Extract the (x, y) coordinate from the center of the cell holding the provided text.  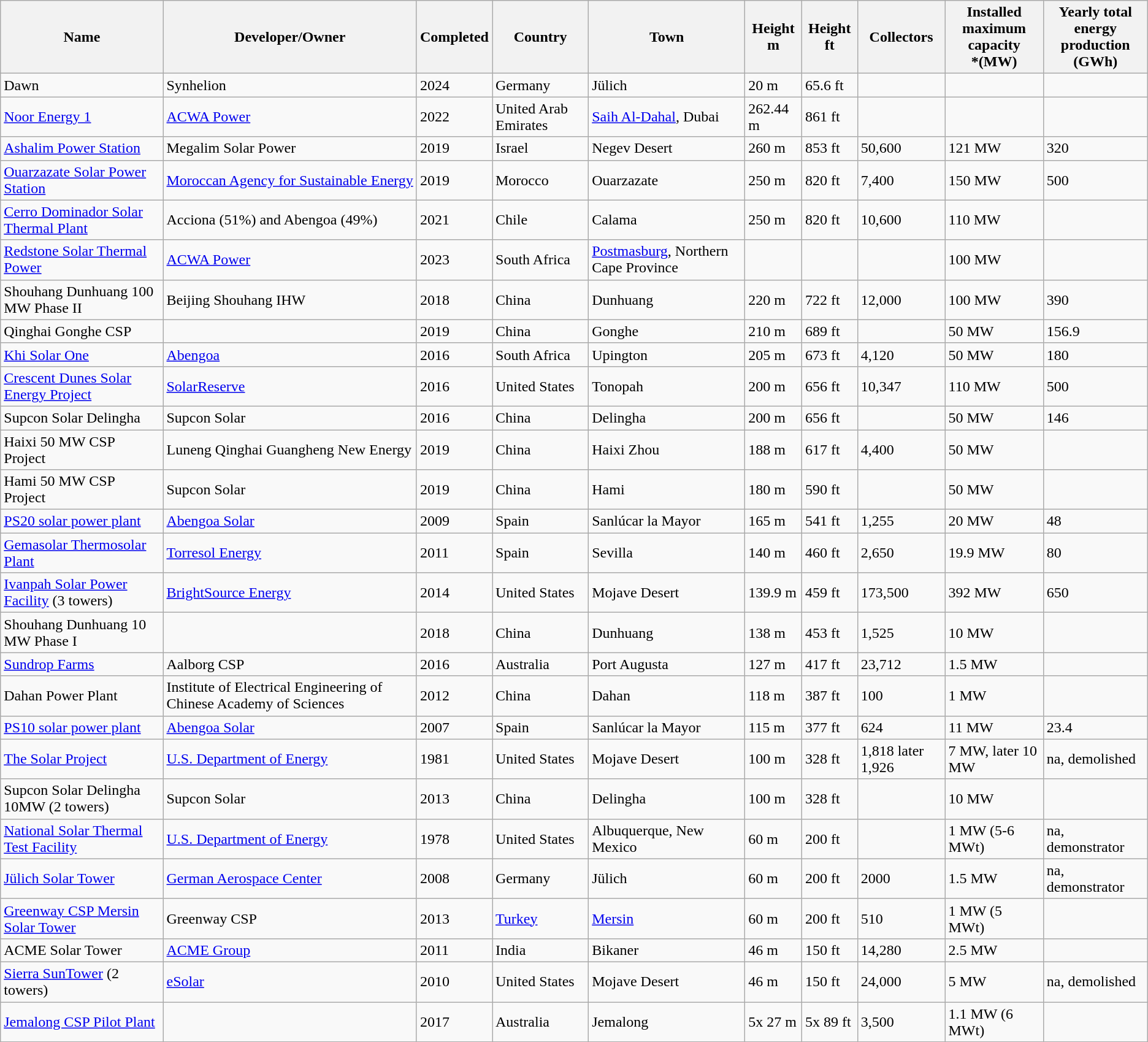
165 m (774, 521)
Crescent Dunes Solar Energy Project (82, 386)
eSolar (289, 981)
140 m (774, 553)
2008 (454, 878)
510 (901, 919)
Noor Energy 1 (82, 117)
Negev Desert (667, 148)
453 ft (829, 633)
127 m (774, 664)
220 m (774, 299)
The Solar Project (82, 759)
Ashalim Power Station (82, 148)
2,650 (901, 553)
2022 (454, 117)
Chile (540, 220)
Abengoa (289, 354)
260 m (774, 148)
1978 (454, 839)
Albuquerque, New Mexico (667, 839)
19.9 MW (994, 553)
590 ft (829, 489)
24,000 (901, 981)
PS10 solar power plant (82, 727)
Developer/Owner (289, 37)
48 (1095, 521)
5 MW (994, 981)
Redstone Solar Thermal Power (82, 260)
1 MW (5 MWt) (994, 919)
139.9 m (774, 592)
2014 (454, 592)
390 (1095, 299)
Synhelion (289, 85)
Institute of Electrical Engineering of Chinese Academy of Sciences (289, 695)
20 m (774, 85)
Height m (774, 37)
2023 (454, 260)
50,600 (901, 148)
Dahan (667, 695)
377 ft (829, 727)
Gonghe (667, 331)
Jülich Solar Tower (82, 878)
2000 (901, 878)
173,500 (901, 592)
205 m (774, 354)
210 m (774, 331)
Port Augusta (667, 664)
617 ft (829, 449)
Bikaner (667, 950)
Khi Solar One (82, 354)
4,120 (901, 354)
Shouhang Dunhuang 100 MW Phase II (82, 299)
Installed maximum capacity*(MW) (994, 37)
4,400 (901, 449)
118 m (774, 695)
417 ft (829, 664)
Gemasolar Thermosolar Plant (82, 553)
156.9 (1095, 331)
188 m (774, 449)
121 MW (994, 148)
Dahan Power Plant (82, 695)
150 MW (994, 180)
Qinghai Gonghe CSP (82, 331)
BrightSource Energy (289, 592)
Completed (454, 37)
Mersin (667, 919)
Jemalong (667, 1022)
India (540, 950)
PS20 solar power plant (82, 521)
14,280 (901, 950)
541 ft (829, 521)
2024 (454, 85)
Sevilla (667, 553)
459 ft (829, 592)
23.4 (1095, 727)
12,000 (901, 299)
Postmasburg, Northern Cape Province (667, 260)
10,347 (901, 386)
Sierra SunTower (2 towers) (82, 981)
262.44 m (774, 117)
ACME Group (289, 950)
5x 27 m (774, 1022)
20 MW (994, 521)
2021 (454, 220)
65.6 ft (829, 85)
Dawn (82, 85)
115 m (774, 727)
2.5 MW (994, 950)
2009 (454, 521)
Hami (667, 489)
Haixi Zhou (667, 449)
7,400 (901, 180)
Greenway CSP (289, 919)
5x 89 ft (829, 1022)
2017 (454, 1022)
80 (1095, 553)
853 ft (829, 148)
2007 (454, 727)
1 MW (5-6 MWt) (994, 839)
1,818 later 1,926 (901, 759)
1,255 (901, 521)
146 (1095, 418)
Calama (667, 220)
Megalim Solar Power (289, 148)
460 ft (829, 553)
1.1 MW (6 MWt) (994, 1022)
German Aerospace Center (289, 878)
1981 (454, 759)
Height ft (829, 37)
1,525 (901, 633)
392 MW (994, 592)
Collectors (901, 37)
387 ft (829, 695)
Sundrop Farms (82, 664)
Haixi 50 MW CSP Project (82, 449)
ACME Solar Tower (82, 950)
Jemalong CSP Pilot Plant (82, 1022)
Cerro Dominador Solar Thermal Plant (82, 220)
SolarReserve (289, 386)
Yearly total energyproduction(GWh) (1095, 37)
Turkey (540, 919)
100 (901, 695)
Tonopah (667, 386)
Israel (540, 148)
7 MW, later 10 MW (994, 759)
180 m (774, 489)
3,500 (901, 1022)
10,600 (901, 220)
Supcon Solar Delingha 10MW (2 towers) (82, 799)
722 ft (829, 299)
Luneng Qinghai Guangheng New Energy (289, 449)
673 ft (829, 354)
Beijing Shouhang IHW (289, 299)
2012 (454, 695)
Ouarzazate (667, 180)
Aalborg CSP (289, 664)
United Arab Emirates (540, 117)
689 ft (829, 331)
861 ft (829, 117)
Supcon Solar Delingha (82, 418)
650 (1095, 592)
2010 (454, 981)
Country (540, 37)
Greenway CSP Mersin Solar Tower (82, 919)
Ouarzazate Solar Power Station (82, 180)
11 MW (994, 727)
23,712 (901, 664)
1 MW (994, 695)
Torresol Energy (289, 553)
180 (1095, 354)
Name (82, 37)
Town (667, 37)
Morocco (540, 180)
Upington (667, 354)
Shouhang Dunhuang 10 MW Phase I (82, 633)
Hami 50 MW CSP Project (82, 489)
National Solar Thermal Test Facility (82, 839)
320 (1095, 148)
Ivanpah Solar Power Facility (3 towers) (82, 592)
624 (901, 727)
Moroccan Agency for Sustainable Energy (289, 180)
Saih Al-Dahal, Dubai (667, 117)
Acciona (51%) and Abengoa (49%) (289, 220)
138 m (774, 633)
